Scan for the cell matching the given text and deliver its [x, y] coordinate at center. 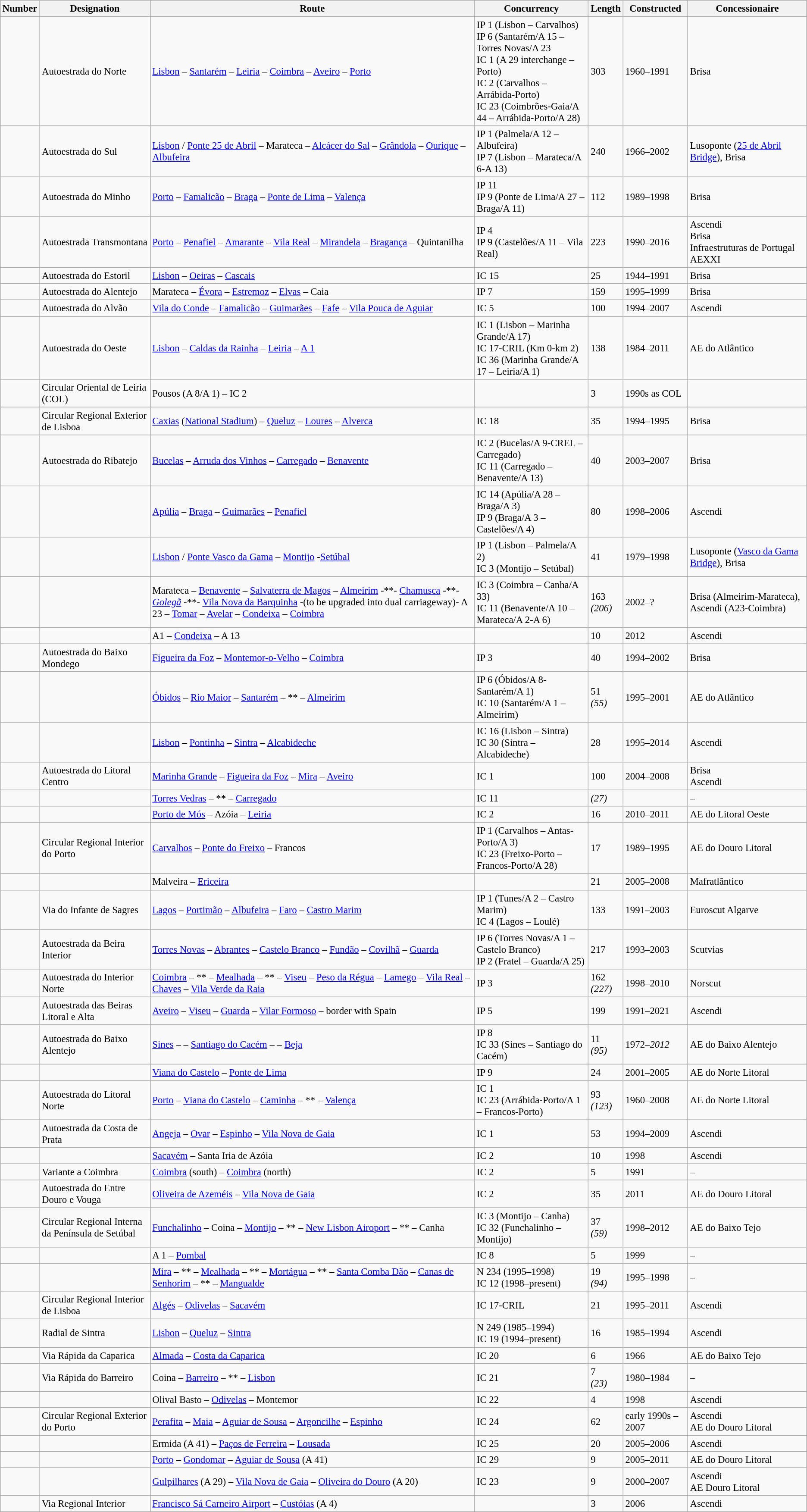
Lisbon – Caldas da Rainha – Leiria – A 1 [312, 348]
Concurrency [532, 9]
A 1 – Pombal [312, 1255]
Caxias (National Stadium) – Queluz – Loures – Alverca [312, 421]
IP 6 (Óbidos/A 8-Santarém/A 1)IC 10 (Santarém/A 1 – Almeirim) [532, 698]
217 [606, 949]
Scutvias [748, 949]
1991 [655, 1172]
A1 – Condeixa – A 13 [312, 636]
IC 16 (Lisbon – Sintra)IC 30 (Sintra – Alcabideche) [532, 742]
IP 4IP 9 (Castelões/A 11 – Vila Real) [532, 242]
Circular Regional Interna da Península de Setúbal [95, 1228]
IC 5 [532, 308]
Porto de Mós – Azóia – Leiria [312, 814]
2003–2007 [655, 460]
Autoestrada do Sul [95, 152]
Autoestrada do Estoril [95, 276]
1960–1991 [655, 71]
Gulpilhares (A 29) – Vila Nova de Gaia – Oliveira do Douro (A 20) [312, 1481]
IC 29 [532, 1459]
Vila do Conde – Famalicão – Guimarães – Fafe – Vila Pouca de Aguiar [312, 308]
Ermida (A 41) – Paços de Ferreira – Lousada [312, 1443]
N 234 (1995–1998) IC 12 (1998–present) [532, 1278]
1995–2014 [655, 742]
Pousos (A 8/A 1) – IC 2 [312, 393]
IP 6 (Torres Novas/A 1 – Castelo Branco)IP 2 (Fratel – Guarda/A 25) [532, 949]
Marateca – Évora – Estremoz – Elvas – Caia [312, 292]
53 [606, 1134]
1985–1994 [655, 1333]
Concessionaire [748, 9]
Marinha Grande – Figueira da Foz – Mira – Aveiro [312, 776]
Viana do Castelo – Ponte de Lima [312, 1072]
IC 17-CRIL [532, 1305]
Lisbon – Santarém – Leiria – Coimbra – Aveiro – Porto [312, 71]
N 249 (1985–1994)IC 19 (1994–present) [532, 1333]
Angeja – Ovar – Espinho – Vila Nova de Gaia [312, 1134]
11 (95) [606, 1044]
Coimbra – ** – Mealhada – ** – Viseu – Peso da Régua – Lamego – Vila Real – Chaves – Vila Verde da Raia [312, 983]
IP 1 (Palmela/A 12 – Albufeira) IP 7 (Lisbon – Marateca/A 6-A 13) [532, 152]
19 (94) [606, 1278]
Lusoponte (Vasco da Gama Bridge), Brisa [748, 557]
1960–2008 [655, 1100]
138 [606, 348]
Oliveira de Azeméis – Vila Nova de Gaia [312, 1194]
7 (23) [606, 1377]
Autoestrada das Beiras Litoral e Alta [95, 1011]
Via do Infante de Sagres [95, 910]
41 [606, 557]
1972–2012 [655, 1044]
240 [606, 152]
Circular Regional Interior de Lisboa [95, 1305]
1990–2016 [655, 242]
IC 3 (Montijo – Canha)IC 32 (Funchalinho – Montijo) [532, 1228]
IC 25 [532, 1443]
early 1990s – 2007 [655, 1421]
IP 11IP 9 (Ponte de Lima/A 27 – Braga/A 11) [532, 197]
Via Rápida da Caparica [95, 1355]
1993–2003 [655, 949]
IC 22 [532, 1399]
Torres Novas – Abrantes – Castelo Branco – Fundão – Covilhã – Guarda [312, 949]
IP 1 (Tunes/A 2 – Castro Marim)IC 4 (Lagos – Loulé) [532, 910]
IC 11 [532, 798]
163(206) [606, 602]
1990s as COL [655, 393]
1995–2011 [655, 1305]
IC 1IC 23 (Arrábida-Porto/A 1 – Francos-Porto) [532, 1100]
Lagos – Portimão – Albufeira – Faro – Castro Marim [312, 910]
1994–2002 [655, 658]
Mafratlântico [748, 882]
Via Rápida do Barreiro [95, 1377]
1999 [655, 1255]
IP 8IC 33 (Sines – Santiago do Cacém) [532, 1044]
1989–1998 [655, 197]
62 [606, 1421]
Norscut [748, 983]
162 (227) [606, 983]
IC 24 [532, 1421]
1995–1999 [655, 292]
Perafita – Maia – Aguiar de Sousa – Argoncilhe – Espinho [312, 1421]
IP 1 (Carvalhos – Antas-Porto/A 3)IC 23 (Freixo-Porto – Francos-Porto/A 28) [532, 848]
Autoestrada do Ribatejo [95, 460]
2001–2005 [655, 1072]
1995–2001 [655, 698]
Route [312, 9]
Autoestrada do Alentejo [95, 292]
2005–2011 [655, 1459]
Lisbon / Ponte Vasco da Gama – Montijo -Setúbal [312, 557]
Ascendi AE Douro Litoral [748, 1481]
Autoestrada do Norte [95, 71]
2012 [655, 636]
Porto – Viana do Castelo – Caminha – ** – Valença [312, 1100]
1995–1998 [655, 1278]
Length [606, 9]
Óbidos – Rio Maior – Santarém – ** – Almeirim [312, 698]
1979–1998 [655, 557]
Lisbon – Oeiras – Cascais [312, 276]
Sines – – Santiago do Cacém – – Beja [312, 1044]
1989–1995 [655, 848]
1991–2021 [655, 1011]
2005–2006 [655, 1443]
Funchalinho – Coina – Montijo – ** – New Lisbon Airoport – ** – Canha [312, 1228]
1991–2003 [655, 910]
1998–2010 [655, 983]
Autoestrada do Minho [95, 197]
Autoestrada do Interior Norte [95, 983]
199 [606, 1011]
Autoestrada do Entre Douro e Vouga [95, 1194]
Autoestrada do Baixo Alentejo [95, 1044]
Ascendi Brisa Infraestruturas de Portugal AEXXI [748, 242]
2004–2008 [655, 776]
AE do Baixo Alentejo [748, 1044]
IC 14 (Apúlia/A 28 – Braga/A 3)IP 9 (Braga/A 3 – Castelões/A 4) [532, 511]
1998–2006 [655, 511]
Autoestrada Transmontana [95, 242]
Lisbon – Queluz – Sintra [312, 1333]
Figueira da Foz – Montemor-o-Velho – Coimbra [312, 658]
1984–2011 [655, 348]
IC 8 [532, 1255]
Constructed [655, 9]
80 [606, 511]
Designation [95, 9]
Lisbon / Ponte 25 de Abril – Marateca – Alcácer do Sal – Grândola – Ourique – Albufeira [312, 152]
Porto – Gondomar – Aguiar de Sousa (A 41) [312, 1459]
2010–2011 [655, 814]
IP 7 [532, 292]
Carvalhos – Ponte do Freixo – Francos [312, 848]
IC 20 [532, 1355]
Brisa Ascendi [748, 776]
Coimbra (south) – Coimbra (north) [312, 1172]
112 [606, 197]
Francisco Sá Carneiro Airport – Custóias (A 4) [312, 1504]
IP 1 (Lisbon – Palmela/A 2)IC 3 (Montijo – Setúbal) [532, 557]
2000–2007 [655, 1481]
1966 [655, 1355]
Brisa (Almeirim-Marateca), Ascendi (A23-Coimbra) [748, 602]
Ascendi AE do Douro Litoral [748, 1421]
IC 21 [532, 1377]
Euroscut Algarve [748, 910]
2006 [655, 1504]
223 [606, 242]
1994–1995 [655, 421]
Autoestrada da Beira Interior [95, 949]
2005–2008 [655, 882]
Autoestrada do Litoral Centro [95, 776]
IC 23 [532, 1481]
IP 9 [532, 1072]
Circular Oriental de Leiria (COL) [95, 393]
1966–2002 [655, 152]
Torres Vedras – ** – Carregado [312, 798]
Autoestrada do Baixo Mondego [95, 658]
Sacavém – Santa Iria de Azóia [312, 1156]
1980–1984 [655, 1377]
133 [606, 910]
2002–? [655, 602]
Autoestrada do Litoral Norte [95, 1100]
Autoestrada do Alvão [95, 308]
Circular Regional Interior do Porto [95, 848]
Autoestrada da Costa de Prata [95, 1134]
Lusoponte (25 de Abril Bridge), Brisa [748, 152]
20 [606, 1443]
17 [606, 848]
6 [606, 1355]
IC 18 [532, 421]
1994–2009 [655, 1134]
2011 [655, 1194]
IC 15 [532, 276]
Via Regional Interior [95, 1504]
1998–2012 [655, 1228]
1944–1991 [655, 276]
1994–2007 [655, 308]
Variante a Coimbra [95, 1172]
Apúlia – Braga – Guimarães – Penafiel [312, 511]
AE do Litoral Oeste [748, 814]
IC 2 (Bucelas/A 9-CREL – Carregado)IC 11 (Carregado – Benavente/A 13) [532, 460]
37 (59) [606, 1228]
Radial de Sintra [95, 1333]
Algés – Odivelas – Sacavém [312, 1305]
Number [20, 9]
24 [606, 1072]
Bucelas – Arruda dos Vinhos – Carregado – Benavente [312, 460]
Aveiro – Viseu – Guarda – Vilar Formoso – border with Spain [312, 1011]
93 (123) [606, 1100]
(27) [606, 798]
IP 5 [532, 1011]
Porto – Famalicão – Braga – Ponte de Lima – Valença [312, 197]
Almada – Costa da Caparica [312, 1355]
IC 3 (Coimbra – Canha/A 33)IC 11 (Benavente/A 10 – Marateca/A 2-A 6) [532, 602]
Lisbon – Pontinha – Sintra – Alcabideche [312, 742]
Porto – Penafiel – Amarante – Vila Real – Mirandela – Bragança – Quintanilha [312, 242]
Malveira – Ericeira [312, 882]
4 [606, 1399]
25 [606, 276]
IC 1 (Lisbon – Marinha Grande/A 17)IC 17-CRIL (Km 0-km 2)IC 36 (Marinha Grande/A 17 – Leiria/A 1) [532, 348]
28 [606, 742]
303 [606, 71]
159 [606, 292]
Mira – ** – Mealhada – ** – Mortágua – ** – Santa Comba Dão – Canas de Senhorim – ** – Mangualde [312, 1278]
51 (55) [606, 698]
Autoestrada do Oeste [95, 348]
Circular Regional Exterior de Lisboa [95, 421]
Olival Basto – Odivelas – Montemor [312, 1399]
Coina – Barreiro – ** – Lisbon [312, 1377]
Circular Regional Exterior do Porto [95, 1421]
